Output the (x, y) coordinate of the center of the cell containing the given text.  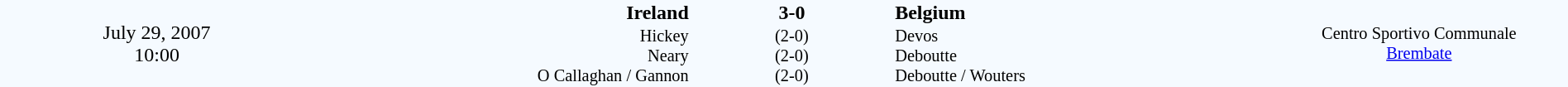
July 29, 200710:00 (157, 43)
Belgium (1082, 12)
HickeyNearyO Callaghan / Gannon (501, 56)
(2-0)(2-0)(2-0) (791, 56)
DevosDeboutteDeboutte / Wouters (1082, 56)
3-0 (791, 12)
Ireland (501, 12)
Centro Sportivo CommunaleBrembate (1419, 43)
